For the text-containing cell, return its midpoint in (X, Y) coordinate format. 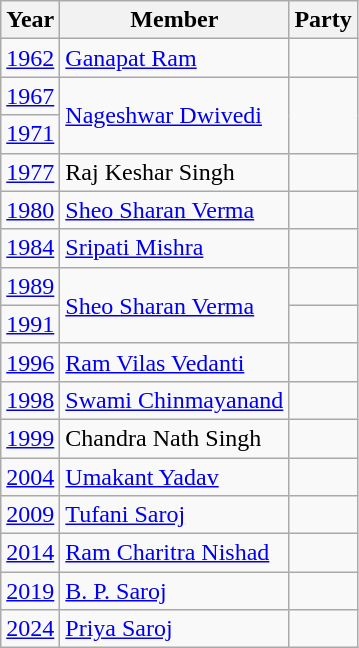
Nageshwar Dwivedi (174, 115)
Party (323, 20)
1967 (30, 96)
1971 (30, 134)
Ganapat Ram (174, 58)
Sripati Mishra (174, 248)
Ram Vilas Vedanti (174, 362)
1984 (30, 248)
Chandra Nath Singh (174, 438)
Member (174, 20)
1999 (30, 438)
2024 (30, 629)
Raj Keshar Singh (174, 172)
Year (30, 20)
Ram Charitra Nishad (174, 553)
1996 (30, 362)
1977 (30, 172)
1991 (30, 324)
Swami Chinmayanand (174, 400)
1980 (30, 210)
1962 (30, 58)
Priya Saroj (174, 629)
Tufani Saroj (174, 515)
1998 (30, 400)
2014 (30, 553)
2019 (30, 591)
Umakant Yadav (174, 477)
2009 (30, 515)
2004 (30, 477)
B. P. Saroj (174, 591)
1989 (30, 286)
